Find where the given text appears and provide that cell's center as (X, Y) coordinate. 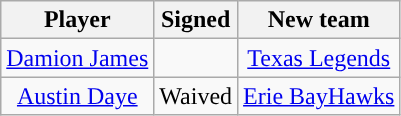
Waived (196, 96)
Damion James (78, 58)
Austin Daye (78, 96)
Signed (196, 20)
Texas Legends (319, 58)
Erie BayHawks (319, 96)
New team (319, 20)
Player (78, 20)
